Search for the cell housing the specified text and yield its [X, Y] center coordinate. 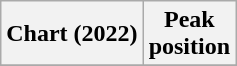
Peakposition [189, 34]
Chart (2022) [72, 34]
